From the cell containing the given text, extract its center point as (x, y) coordinate. 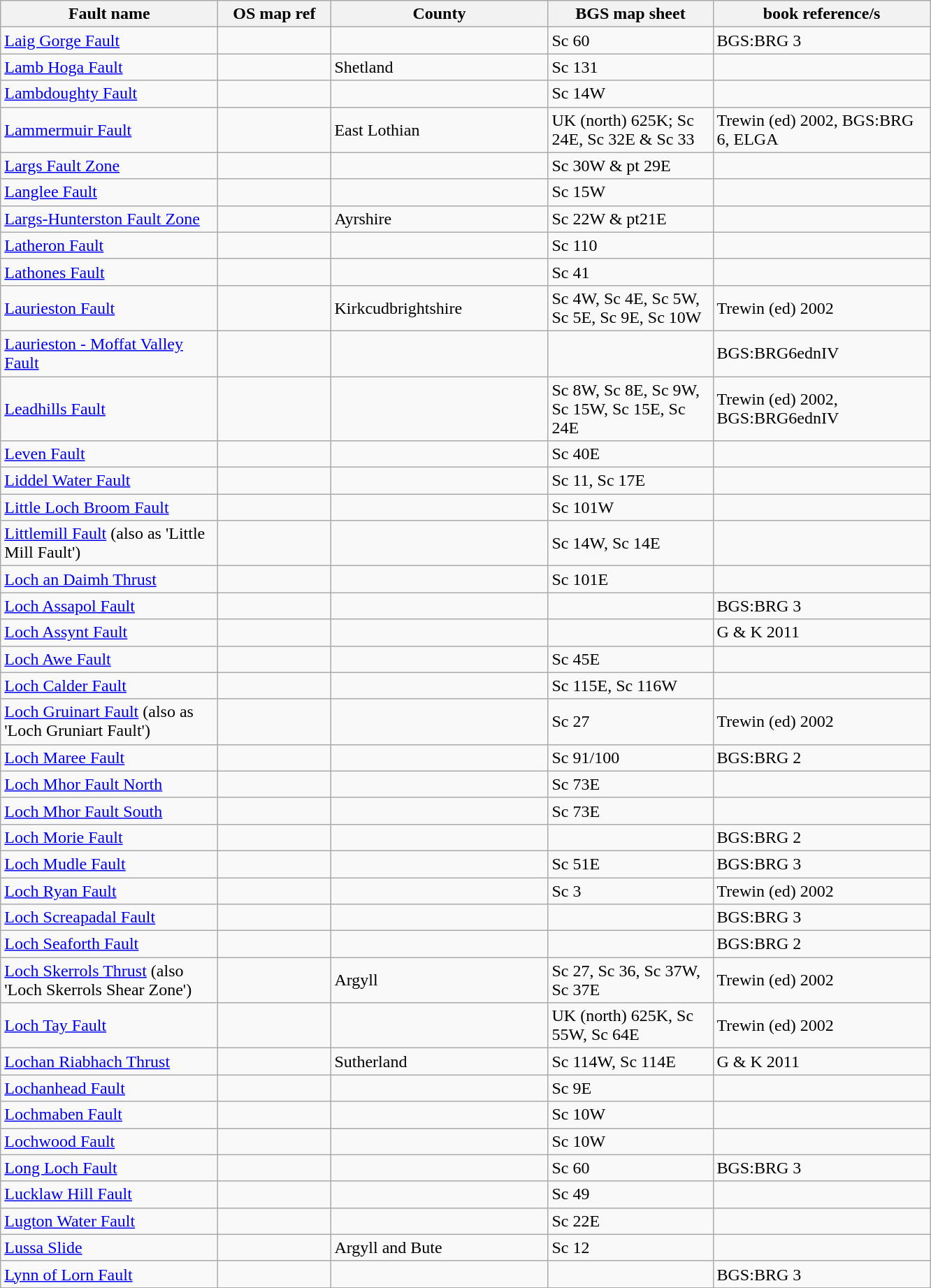
Sc 14W (630, 94)
Sc 41 (630, 272)
Laurieston Fault (109, 307)
East Lothian (439, 130)
Sc 91/100 (630, 758)
Sc 131 (630, 67)
Loch Maree Fault (109, 758)
Laurieston - Moffat Valley Fault (109, 354)
Sc 3 (630, 891)
Latheron Fault (109, 245)
Ayrshire (439, 219)
Loch Assynt Fault (109, 632)
Sc 101W (630, 507)
Largs Fault Zone (109, 166)
Loch Mudle Fault (109, 864)
Lammermuir Fault (109, 130)
Loch Tay Fault (109, 1026)
Lochan Riabhach Thrust (109, 1062)
Trewin (ed) 2002, BGS:BRG6ednIV (822, 408)
Sc 49 (630, 1194)
Langlee Fault (109, 192)
Argyll and Bute (439, 1247)
Liddel Water Fault (109, 481)
Loch Seaforth Fault (109, 944)
Loch Mhor Fault North (109, 784)
Loch Assapol Fault (109, 606)
Loch Calder Fault (109, 686)
Loch an Daimh Thrust (109, 579)
Shetland (439, 67)
Lussa Slide (109, 1247)
Loch Mhor Fault South (109, 811)
Sc 115E, Sc 116W (630, 686)
Sc 101E (630, 579)
Sc 22E (630, 1221)
Sutherland (439, 1062)
Long Loch Fault (109, 1168)
Lochmaben Fault (109, 1115)
Lucklaw Hill Fault (109, 1194)
Sc 11, Sc 17E (630, 481)
Loch Awe Fault (109, 659)
BGS map sheet (630, 14)
Lugton Water Fault (109, 1221)
book reference/s (822, 14)
Leven Fault (109, 454)
OS map ref (274, 14)
UK (north) 625K; Sc 24E, Sc 32E & Sc 33 (630, 130)
Lambdoughty Fault (109, 94)
Sc 40E (630, 454)
Trewin (ed) 2002, BGS:BRG 6, ELGA (822, 130)
Loch Skerrols Thrust (also 'Loch Skerrols Shear Zone') (109, 980)
Sc 9E (630, 1088)
Lynn of Lorn Fault (109, 1274)
Littlemill Fault (also as 'Little Mill Fault') (109, 544)
UK (north) 625K, Sc 55W, Sc 64E (630, 1026)
Loch Ryan Fault (109, 891)
County (439, 14)
Loch Screapadal Fault (109, 918)
Sc 27 (630, 721)
Sc 114W, Sc 114E (630, 1062)
BGS:BRG6ednIV (822, 354)
Largs-Hunterston Fault Zone (109, 219)
Sc 30W & pt 29E (630, 166)
Sc 14W, Sc 14E (630, 544)
Sc 27, Sc 36, Sc 37W, Sc 37E (630, 980)
Sc 51E (630, 864)
Sc 8W, Sc 8E, Sc 9W, Sc 15W, Sc 15E, Sc 24E (630, 408)
Sc 45E (630, 659)
Laig Gorge Fault (109, 41)
Sc 110 (630, 245)
Lochanhead Fault (109, 1088)
Sc 15W (630, 192)
Sc 4W, Sc 4E, Sc 5W, Sc 5E, Sc 9E, Sc 10W (630, 307)
Lathones Fault (109, 272)
Leadhills Fault (109, 408)
Lochwood Fault (109, 1141)
Kirkcudbrightshire (439, 307)
Loch Gruinart Fault (also as 'Loch Gruniart Fault') (109, 721)
Fault name (109, 14)
Sc 22W & pt21E (630, 219)
Sc 12 (630, 1247)
Loch Morie Fault (109, 837)
Lamb Hoga Fault (109, 67)
Little Loch Broom Fault (109, 507)
Argyll (439, 980)
